Determine the (X, Y) coordinate at the center of the cell enclosing the given text.  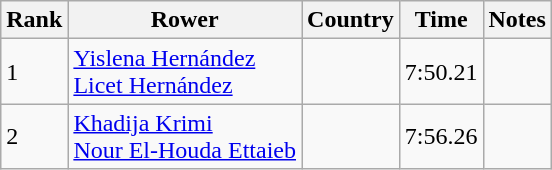
2 (34, 136)
Notes (517, 20)
Yislena HernándezLicet Hernández (185, 72)
Khadija KrimiNour El-Houda Ettaieb (185, 136)
Time (441, 20)
7:50.21 (441, 72)
Rank (34, 20)
7:56.26 (441, 136)
1 (34, 72)
Rower (185, 20)
Country (351, 20)
